Capture the cell that displays the provided text and extract its (X, Y) central coordinate. 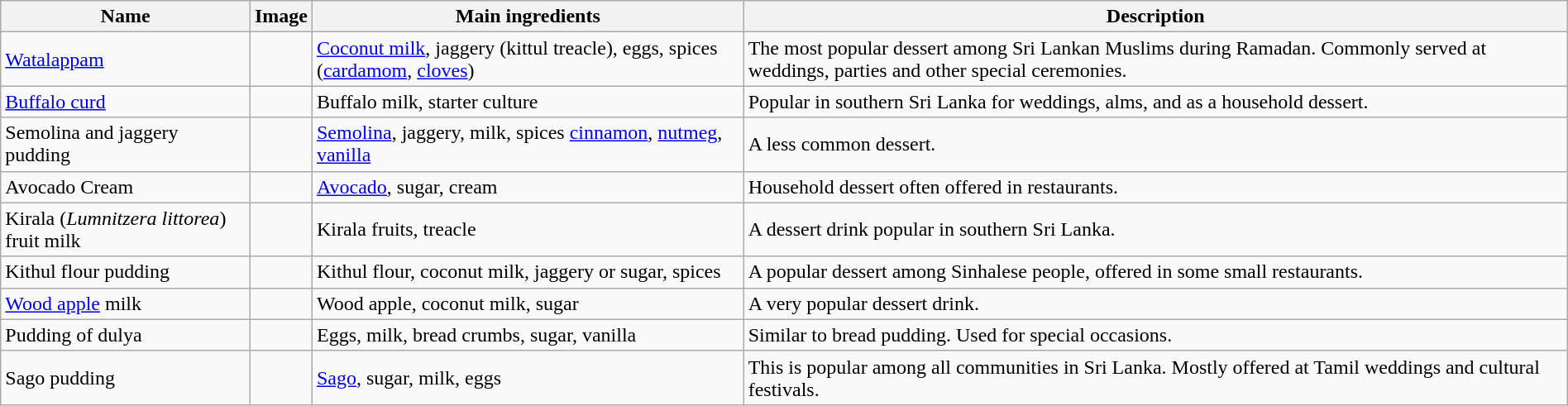
Avocado, sugar, cream (528, 187)
Watalappam (126, 60)
Wood apple milk (126, 303)
Kirala fruits, treacle (528, 230)
Household dessert often offered in restaurants. (1155, 187)
Image (281, 17)
Kithul flour, coconut milk, jaggery or sugar, spices (528, 272)
Popular in southern Sri Lanka for weddings, alms, and as a household dessert. (1155, 102)
Avocado Cream (126, 187)
A popular dessert among Sinhalese people, offered in some small restaurants. (1155, 272)
A dessert drink popular in southern Sri Lanka. (1155, 230)
Sago pudding (126, 377)
Buffalo milk, starter culture (528, 102)
Kirala (Lumnitzera littorea) fruit milk (126, 230)
Buffalo curd (126, 102)
Semolina and jaggery pudding (126, 144)
Sago, sugar, milk, eggs (528, 377)
A very popular dessert drink. (1155, 303)
Description (1155, 17)
This is popular among all communities in Sri Lanka. Mostly offered at Tamil weddings and cultural festivals. (1155, 377)
Pudding of dulya (126, 335)
Kithul flour pudding (126, 272)
Coconut milk, jaggery (kittul treacle), eggs, spices (cardamom, cloves) (528, 60)
Wood apple, coconut milk, sugar (528, 303)
Name (126, 17)
Eggs, milk, bread crumbs, sugar, vanilla (528, 335)
Semolina, jaggery, milk, spices cinnamon, nutmeg, vanilla (528, 144)
Similar to bread pudding. Used for special occasions. (1155, 335)
A less common dessert. (1155, 144)
The most popular dessert among Sri Lankan Muslims during Ramadan. Commonly served at weddings, parties and other special ceremonies. (1155, 60)
Main ingredients (528, 17)
